Extract the (x, y) coordinate from the center of the cell holding the provided text.  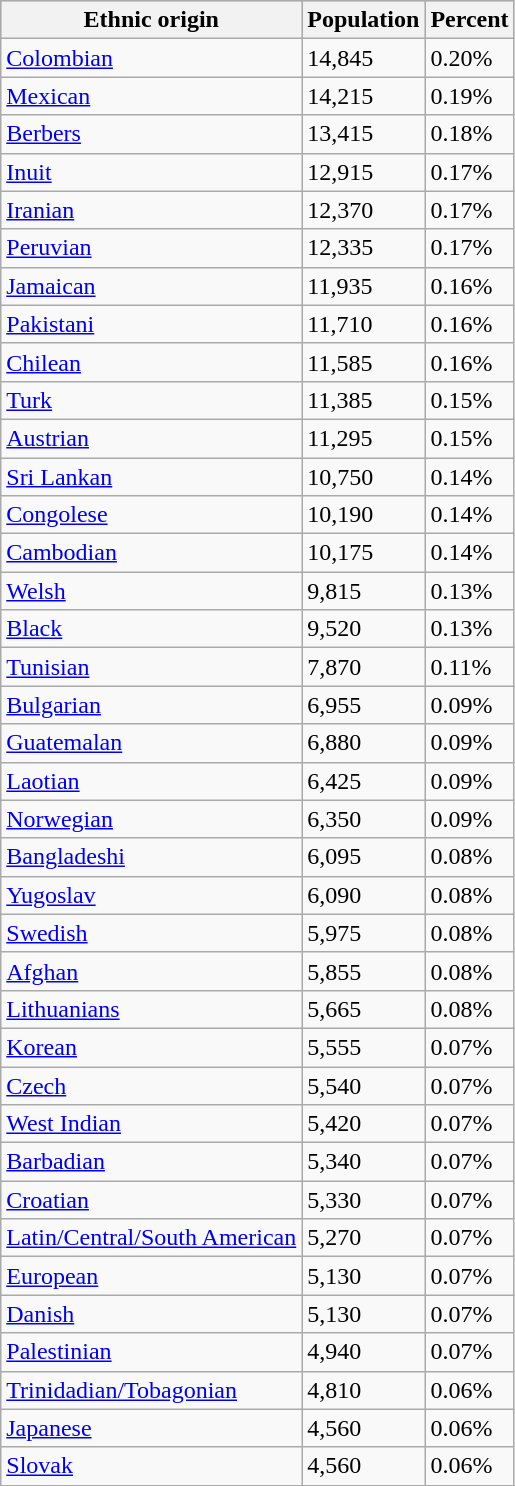
Iranian (152, 210)
0.20% (470, 58)
6,425 (364, 781)
12,335 (364, 248)
Bulgarian (152, 705)
Population (364, 20)
11,585 (364, 362)
Slovak (152, 1466)
11,710 (364, 324)
5,555 (364, 1047)
Austrian (152, 438)
Berbers (152, 134)
5,340 (364, 1162)
Laotian (152, 781)
12,915 (364, 172)
Yugoslav (152, 895)
7,870 (364, 667)
Pakistani (152, 324)
Swedish (152, 933)
4,940 (364, 1352)
Czech (152, 1085)
Welsh (152, 591)
Chilean (152, 362)
12,370 (364, 210)
0.11% (470, 667)
6,880 (364, 743)
Black (152, 629)
Korean (152, 1047)
Latin/Central/South American (152, 1238)
Barbadian (152, 1162)
11,295 (364, 438)
6,090 (364, 895)
Jamaican (152, 286)
6,095 (364, 857)
Congolese (152, 515)
11,935 (364, 286)
9,520 (364, 629)
0.19% (470, 96)
Bangladeshi (152, 857)
9,815 (364, 591)
10,175 (364, 553)
Cambodian (152, 553)
Guatemalan (152, 743)
Afghan (152, 971)
13,415 (364, 134)
Colombian (152, 58)
5,270 (364, 1238)
Lithuanians (152, 1009)
5,420 (364, 1124)
European (152, 1276)
Tunisian (152, 667)
West Indian (152, 1124)
6,955 (364, 705)
5,330 (364, 1200)
4,810 (364, 1390)
10,190 (364, 515)
Danish (152, 1314)
5,540 (364, 1085)
5,855 (364, 971)
14,215 (364, 96)
Croatian (152, 1200)
6,350 (364, 819)
Sri Lankan (152, 477)
5,975 (364, 933)
Inuit (152, 172)
10,750 (364, 477)
0.18% (470, 134)
Japanese (152, 1428)
Trinidadian/Tobagonian (152, 1390)
Ethnic origin (152, 20)
Peruvian (152, 248)
Turk (152, 400)
14,845 (364, 58)
Percent (470, 20)
5,665 (364, 1009)
Mexican (152, 96)
11,385 (364, 400)
Norwegian (152, 819)
Palestinian (152, 1352)
